Identify which cell holds the provided text, then report its (x, y) central coordinate. 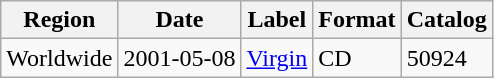
Region (60, 20)
Label (277, 20)
Format (357, 20)
Virgin (277, 58)
CD (357, 58)
Catalog (446, 20)
2001-05-08 (180, 58)
50924 (446, 58)
Date (180, 20)
Worldwide (60, 58)
